Determine the (X, Y) coordinate at the center of the cell enclosing the given text.  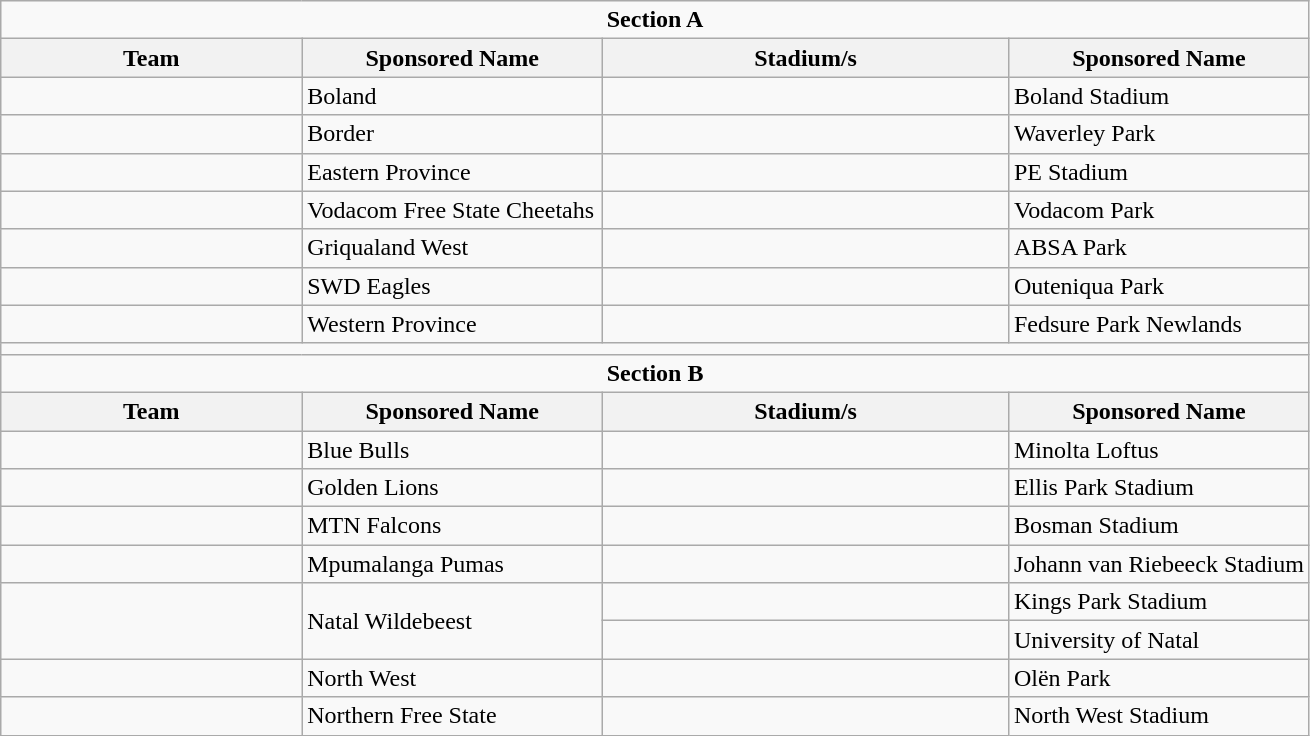
Johann van Riebeeck Stadium (1158, 564)
Golden Lions (452, 488)
Eastern Province (452, 172)
Kings Park Stadium (1158, 602)
Vodacom Free State Cheetahs (452, 210)
Boland (452, 96)
Boland Stadium (1158, 96)
Olën Park (1158, 678)
Northern Free State (452, 716)
Griqualand West (452, 248)
Ellis Park Stadium (1158, 488)
Western Province (452, 324)
Vodacom Park (1158, 210)
North West (452, 678)
MTN Falcons (452, 526)
Border (452, 134)
Section B (656, 373)
Fedsure Park Newlands (1158, 324)
Bosman Stadium (1158, 526)
ABSA Park (1158, 248)
SWD Eagles (452, 286)
Section A (656, 20)
Outeniqua Park (1158, 286)
Waverley Park (1158, 134)
North West Stadium (1158, 716)
Minolta Loftus (1158, 449)
Mpumalanga Pumas (452, 564)
University of Natal (1158, 640)
PE Stadium (1158, 172)
Natal Wildebeest (452, 621)
Blue Bulls (452, 449)
